Search for the cell housing the specified text and yield its [X, Y] center coordinate. 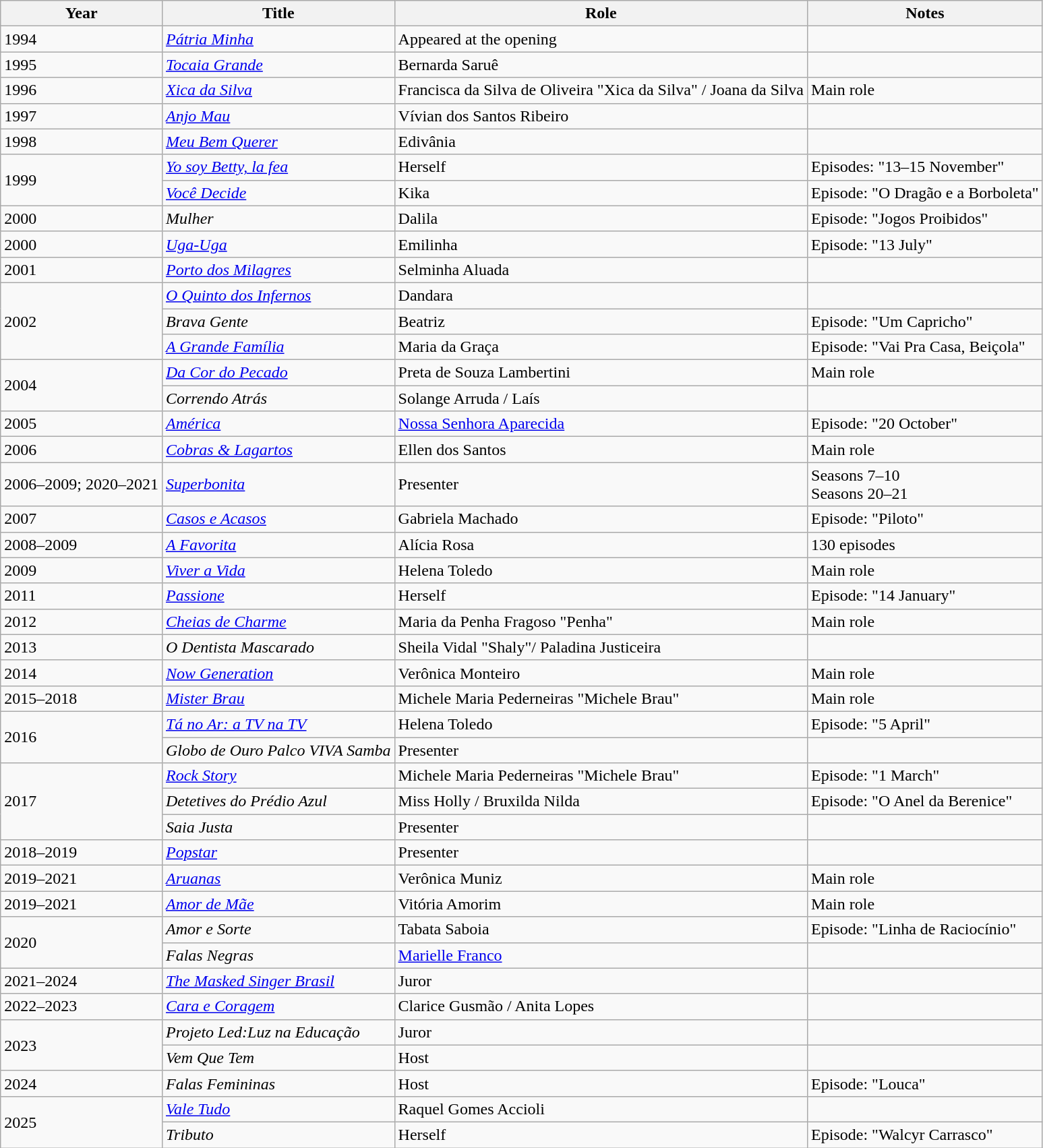
Role [601, 13]
Passione [278, 596]
Episode: "14 January" [925, 596]
Rock Story [278, 776]
The Masked Singer Brasil [278, 981]
Globo de Ouro Palco VIVA Samba [278, 750]
Kika [601, 193]
Pátria Minha [278, 39]
Episode: "5 April" [925, 724]
2004 [82, 386]
Projeto Led:Luz na Educação [278, 1032]
Miss Holly / Bruxilda Nilda [601, 802]
Sheila Vidal "Shaly"/ Paladina Justiceira [601, 647]
Mulher [278, 218]
Amor e Sorte [278, 930]
Notes [925, 13]
Falas Negras [278, 955]
Saia Justa [278, 827]
2018–2019 [82, 853]
Vem Que Tem [278, 1058]
Vitória Amorim [601, 904]
Dandara [601, 295]
2017 [82, 802]
Xica da Silva [278, 90]
Year [82, 13]
Francisca da Silva de Oliveira "Xica da Silva" / Joana da Silva [601, 90]
1995 [82, 65]
América [278, 424]
1997 [82, 116]
Episode: "Um Capricho" [925, 322]
2006 [82, 450]
2009 [82, 570]
Bernarda Saruê [601, 65]
O Dentista Mascarado [278, 647]
Emilinha [601, 244]
2012 [82, 622]
Preta de Souza Lambertini [601, 373]
Yo soy Betty, la fea [278, 167]
Seasons 7–10Seasons 20–21 [925, 484]
Episode: "Walcyr Carrasco" [925, 1135]
Beatriz [601, 322]
2011 [82, 596]
Casos e Acasos [278, 519]
Episode: "20 October" [925, 424]
2014 [82, 673]
Maria da Graça [601, 347]
Porto dos Milagres [278, 270]
2016 [82, 737]
2006–2009; 2020–2021 [82, 484]
Tabata Saboia [601, 930]
Dalila [601, 218]
2001 [82, 270]
Raquel Gomes Accioli [601, 1109]
Meu Bem Querer [278, 142]
Você Decide [278, 193]
Vale Tudo [278, 1109]
Verônica Muniz [601, 878]
Viver a Vida [278, 570]
Superbonita [278, 484]
Falas Femininas [278, 1083]
Maria da Penha Fragoso "Penha" [601, 622]
Clarice Gusmão / Anita Lopes [601, 1006]
2024 [82, 1083]
Verônica Monteiro [601, 673]
O Quinto dos Infernos [278, 295]
2025 [82, 1122]
2002 [82, 321]
Gabriela Machado [601, 519]
Episode: "Piloto" [925, 519]
Episode: "O Dragão e a Borboleta" [925, 193]
2008–2009 [82, 545]
Amor de Mãe [278, 904]
130 episodes [925, 545]
Episodes: "13–15 November" [925, 167]
Marielle Franco [601, 955]
2005 [82, 424]
Title [278, 13]
Nossa Senhora Aparecida [601, 424]
Mister Brau [278, 698]
Correndo Atrás [278, 398]
Cobras & Lagartos [278, 450]
A Grande Família [278, 347]
2007 [82, 519]
Episode: "Jogos Proibidos" [925, 218]
Aruanas [278, 878]
Tá no Ar: a TV na TV [278, 724]
1998 [82, 142]
Cheias de Charme [278, 622]
1999 [82, 180]
Cara e Coragem [278, 1006]
2021–2024 [82, 981]
Selminha Aluada [601, 270]
Ellen dos Santos [601, 450]
1996 [82, 90]
Episode: "Louca" [925, 1083]
Solange Arruda / Laís [601, 398]
Episode: "Linha de Raciocínio" [925, 930]
Edivânia [601, 142]
2023 [82, 1045]
Anjo Mau [278, 116]
1994 [82, 39]
Uga-Uga [278, 244]
Now Generation [278, 673]
Episode: "1 March" [925, 776]
A Favorita [278, 545]
Da Cor do Pecado [278, 373]
Alícia Rosa [601, 545]
2020 [82, 942]
Episode: "O Anel da Berenice" [925, 802]
Tributo [278, 1135]
Popstar [278, 853]
Appeared at the opening [601, 39]
2013 [82, 647]
2022–2023 [82, 1006]
Brava Gente [278, 322]
Detetives do Prédio Azul [278, 802]
2015–2018 [82, 698]
Episode: "13 July" [925, 244]
Vívian dos Santos Ribeiro [601, 116]
Episode: "Vai Pra Casa, Beiçola" [925, 347]
Tocaia Grande [278, 65]
